Identify which cell holds the provided text, then report its [x, y] central coordinate. 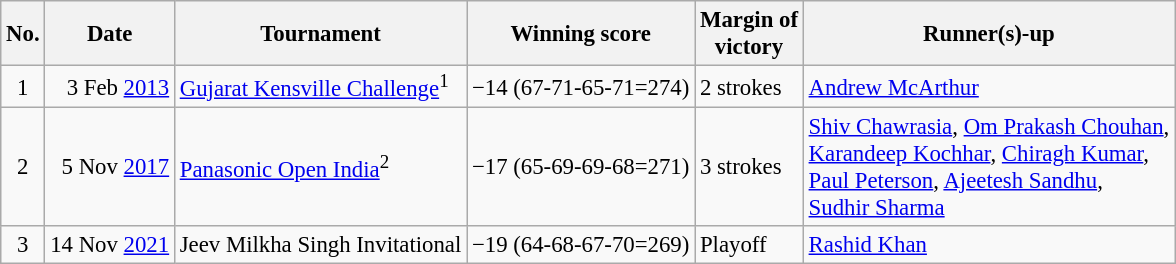
Gujarat Kensville Challenge1 [320, 87]
−19 (64-68-67-70=269) [581, 245]
−17 (65-69-69-68=271) [581, 168]
5 Nov 2017 [110, 168]
Runner(s)-up [988, 34]
2 strokes [750, 87]
Tournament [320, 34]
−14 (67-71-65-71=274) [581, 87]
Andrew McArthur [988, 87]
1 [23, 87]
Rashid Khan [988, 245]
Date [110, 34]
No. [23, 34]
Winning score [581, 34]
Playoff [750, 245]
3 strokes [750, 168]
3 Feb 2013 [110, 87]
14 Nov 2021 [110, 245]
Panasonic Open India2 [320, 168]
2 [23, 168]
3 [23, 245]
Margin ofvictory [750, 34]
Jeev Milkha Singh Invitational [320, 245]
Shiv Chawrasia, Om Prakash Chouhan, Karandeep Kochhar, Chiragh Kumar, Paul Peterson, Ajeetesh Sandhu, Sudhir Sharma [988, 168]
